Provide the (x, y) coordinate of the cell's center where the given text is located.  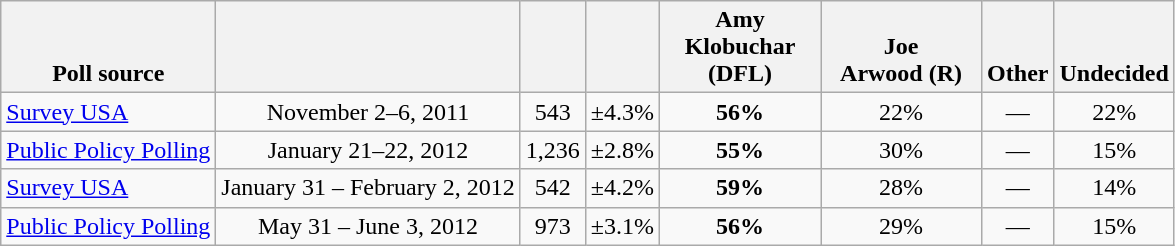
May 31 – June 3, 2012 (368, 226)
29% (902, 226)
Other (1018, 47)
±2.8% (622, 150)
973 (552, 226)
1,236 (552, 150)
±4.3% (622, 112)
543 (552, 112)
±3.1% (622, 226)
59% (740, 188)
55% (740, 150)
14% (1114, 188)
542 (552, 188)
Poll source (108, 47)
JoeArwood (R) (902, 47)
AmyKlobuchar (DFL) (740, 47)
January 31 – February 2, 2012 (368, 188)
30% (902, 150)
January 21–22, 2012 (368, 150)
±4.2% (622, 188)
28% (902, 188)
Undecided (1114, 47)
November 2–6, 2011 (368, 112)
